Search for the cell housing the specified text and yield its (X, Y) center coordinate. 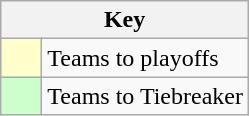
Teams to playoffs (146, 58)
Key (125, 20)
Teams to Tiebreaker (146, 96)
